Search for the cell housing the specified text and yield its (x, y) center coordinate. 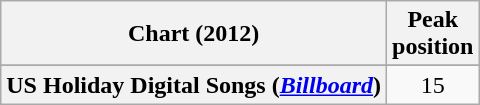
US Holiday Digital Songs (Billboard) (194, 85)
Peakposition (433, 34)
15 (433, 85)
Chart (2012) (194, 34)
